Locate the cell with the specified text and output its (x, y) center coordinate. 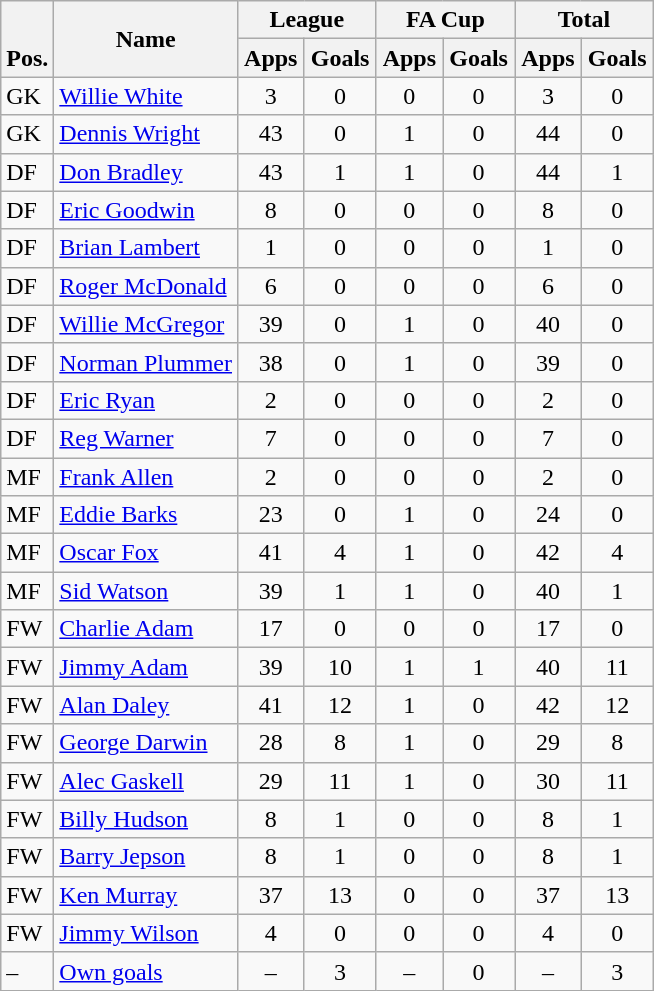
Jimmy Wilson (146, 933)
Brian Lambert (146, 248)
Eric Goodwin (146, 210)
Alan Daley (146, 705)
28 (272, 743)
38 (272, 362)
Eric Ryan (146, 400)
Norman Plummer (146, 362)
League (308, 20)
Reg Warner (146, 438)
Oscar Fox (146, 553)
Willie White (146, 96)
Ken Murray (146, 895)
Don Bradley (146, 172)
Billy Hudson (146, 819)
Charlie Adam (146, 629)
Eddie Barks (146, 515)
Roger McDonald (146, 286)
Pos. (28, 39)
FA Cup (446, 20)
Jimmy Adam (146, 667)
10 (340, 667)
Sid Watson (146, 591)
Frank Allen (146, 477)
Dennis Wright (146, 134)
23 (272, 515)
Barry Jepson (146, 857)
Name (146, 39)
30 (548, 781)
Willie McGregor (146, 324)
Total (584, 20)
24 (548, 515)
George Darwin (146, 743)
Own goals (146, 971)
Alec Gaskell (146, 781)
